Detect which cell encompasses the target text, then output its (x, y) center coordinate. 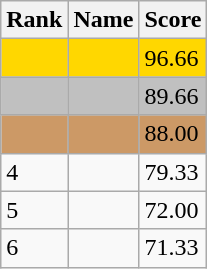
71.33 (173, 248)
88.00 (173, 134)
Score (173, 20)
5 (34, 210)
Rank (34, 20)
72.00 (173, 210)
4 (34, 172)
96.66 (173, 58)
Name (104, 20)
89.66 (173, 96)
6 (34, 248)
79.33 (173, 172)
